From the cell containing the given text, extract its center point as [x, y] coordinate. 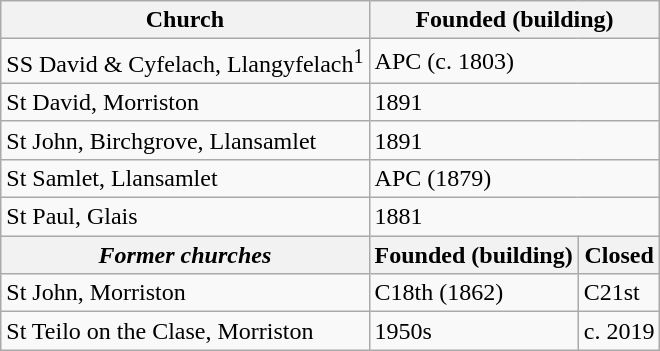
St Teilo on the Clase, Morriston [185, 331]
1950s [474, 331]
c. 2019 [619, 331]
Closed [619, 255]
1881 [514, 217]
SS David & Cyfelach, Llangyfelach1 [185, 62]
St Paul, Glais [185, 217]
APC (1879) [514, 178]
C18th (1862) [474, 293]
St Samlet, Llansamlet [185, 178]
APC (c. 1803) [514, 62]
Former churches [185, 255]
St David, Morriston [185, 102]
St John, Birchgrove, Llansamlet [185, 140]
C21st [619, 293]
Church [185, 20]
St John, Morriston [185, 293]
